Scan for the cell matching the given text and deliver its [x, y] coordinate at center. 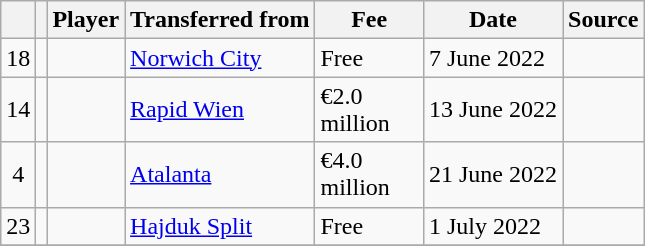
Fee [370, 20]
21 June 2022 [492, 174]
14 [18, 110]
€4.0 million [370, 174]
Date [492, 20]
Atalanta [220, 174]
23 [18, 226]
€2.0 million [370, 110]
Transferred from [220, 20]
4 [18, 174]
13 June 2022 [492, 110]
1 July 2022 [492, 226]
7 June 2022 [492, 58]
Rapid Wien [220, 110]
Norwich City [220, 58]
Source [604, 20]
18 [18, 58]
Hajduk Split [220, 226]
Player [86, 20]
